Extract the [x, y] coordinate from the center of the cell holding the provided text.  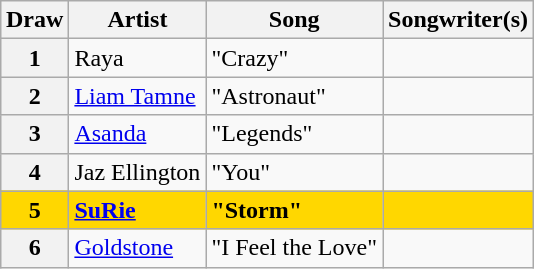
Jaz Ellington [138, 172]
Goldstone [138, 248]
1 [34, 58]
"I Feel the Love" [294, 248]
Song [294, 20]
"Crazy" [294, 58]
Raya [138, 58]
SuRie [138, 210]
Draw [34, 20]
4 [34, 172]
2 [34, 96]
Liam Tamne [138, 96]
"You" [294, 172]
Asanda [138, 134]
"Astronaut" [294, 96]
3 [34, 134]
"Storm" [294, 210]
Artist [138, 20]
6 [34, 248]
Songwriter(s) [458, 20]
"Legends" [294, 134]
5 [34, 210]
